Scan for the cell matching the given text and deliver its (x, y) coordinate at center. 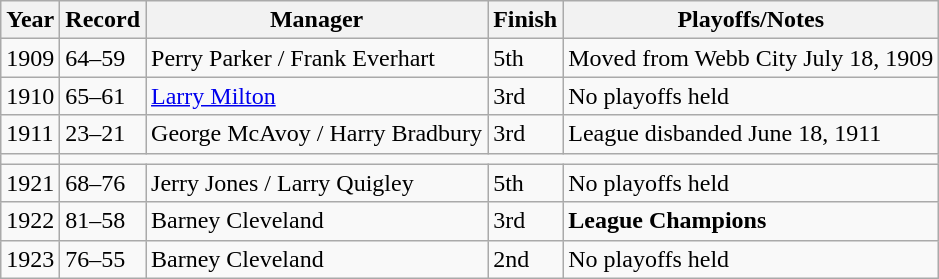
65–61 (103, 96)
League Champions (751, 221)
81–58 (103, 221)
1921 (30, 183)
23–21 (103, 134)
Year (30, 20)
68–76 (103, 183)
1910 (30, 96)
1922 (30, 221)
Perry Parker / Frank Everhart (317, 58)
Jerry Jones / Larry Quigley (317, 183)
64–59 (103, 58)
Finish (526, 20)
Moved from Webb City July 18, 1909 (751, 58)
Manager (317, 20)
2nd (526, 259)
76–55 (103, 259)
League disbanded June 18, 1911 (751, 134)
Record (103, 20)
1909 (30, 58)
Playoffs/Notes (751, 20)
George McAvoy / Harry Bradbury (317, 134)
1911 (30, 134)
1923 (30, 259)
Larry Milton (317, 96)
